Find where the given text appears and provide that cell's center as [x, y] coordinate. 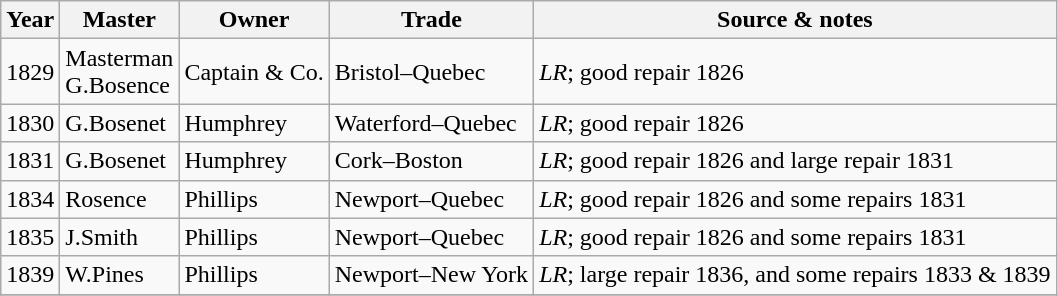
1834 [30, 199]
LR; large repair 1836, and some repairs 1833 & 1839 [796, 275]
1835 [30, 237]
MastermanG.Bosence [120, 72]
W.Pines [120, 275]
1830 [30, 123]
LR; good repair 1826 and large repair 1831 [796, 161]
Trade [431, 20]
J.Smith [120, 237]
Cork–Boston [431, 161]
Newport–New York [431, 275]
1829 [30, 72]
Owner [254, 20]
1839 [30, 275]
Year [30, 20]
Source & notes [796, 20]
Waterford–Quebec [431, 123]
Rosence [120, 199]
Bristol–Quebec [431, 72]
Master [120, 20]
Captain & Co. [254, 72]
1831 [30, 161]
